Capture the cell that displays the provided text and extract its [x, y] central coordinate. 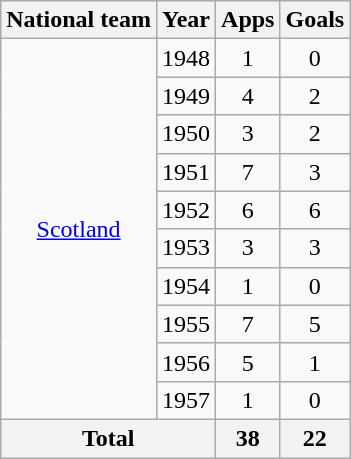
1950 [186, 134]
1948 [186, 58]
Year [186, 20]
1949 [186, 96]
Total [108, 438]
1957 [186, 400]
National team [79, 20]
4 [248, 96]
38 [248, 438]
1956 [186, 362]
1952 [186, 210]
1951 [186, 172]
1954 [186, 286]
1953 [186, 248]
1955 [186, 324]
Goals [315, 20]
22 [315, 438]
Apps [248, 20]
Scotland [79, 230]
